Locate the cell with the specified text and output its (x, y) center coordinate. 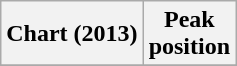
Peakposition (189, 34)
Chart (2013) (72, 34)
